From the cell containing the given text, extract its center point as (X, Y) coordinate. 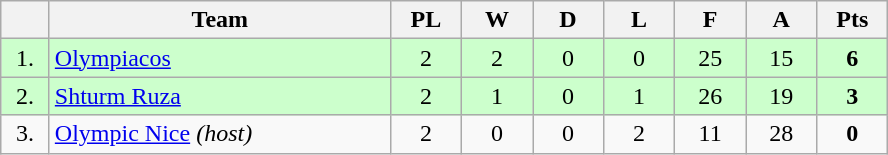
26 (710, 96)
2. (26, 96)
11 (710, 134)
3. (26, 134)
6 (852, 58)
D (568, 20)
Shturm Ruza (220, 96)
15 (782, 58)
1. (26, 58)
L (640, 20)
W (496, 20)
Pts (852, 20)
Olympic Nice (host) (220, 134)
3 (852, 96)
25 (710, 58)
28 (782, 134)
Team (220, 20)
A (782, 20)
Olympiacos (220, 58)
PL (426, 20)
F (710, 20)
19 (782, 96)
